Detect which cell encompasses the target text, then output its (x, y) center coordinate. 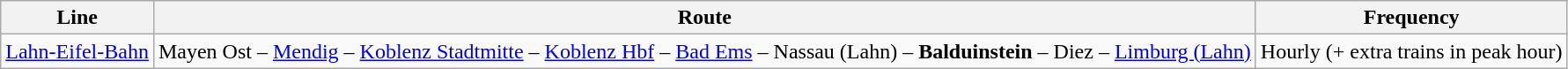
Line (77, 18)
Frequency (1411, 18)
Route (704, 18)
Hourly (+ extra trains in peak hour) (1411, 51)
Mayen Ost – Mendig – Koblenz Stadtmitte – Koblenz Hbf – Bad Ems – Nassau (Lahn) – Balduinstein – Diez – Limburg (Lahn) (704, 51)
Lahn-Eifel-Bahn (77, 51)
